Extract the (X, Y) coordinate from the center of the cell holding the provided text.  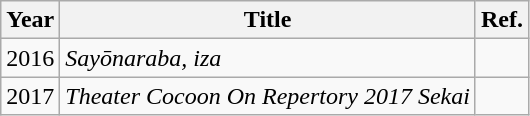
Theater Cocoon On Repertory 2017 Sekai (268, 96)
2017 (30, 96)
Sayōnaraba, iza (268, 58)
2016 (30, 58)
Ref. (502, 20)
Year (30, 20)
Title (268, 20)
